Pinpoint the cell where the given text exists, returning its [X, Y] midpoint coordinate. 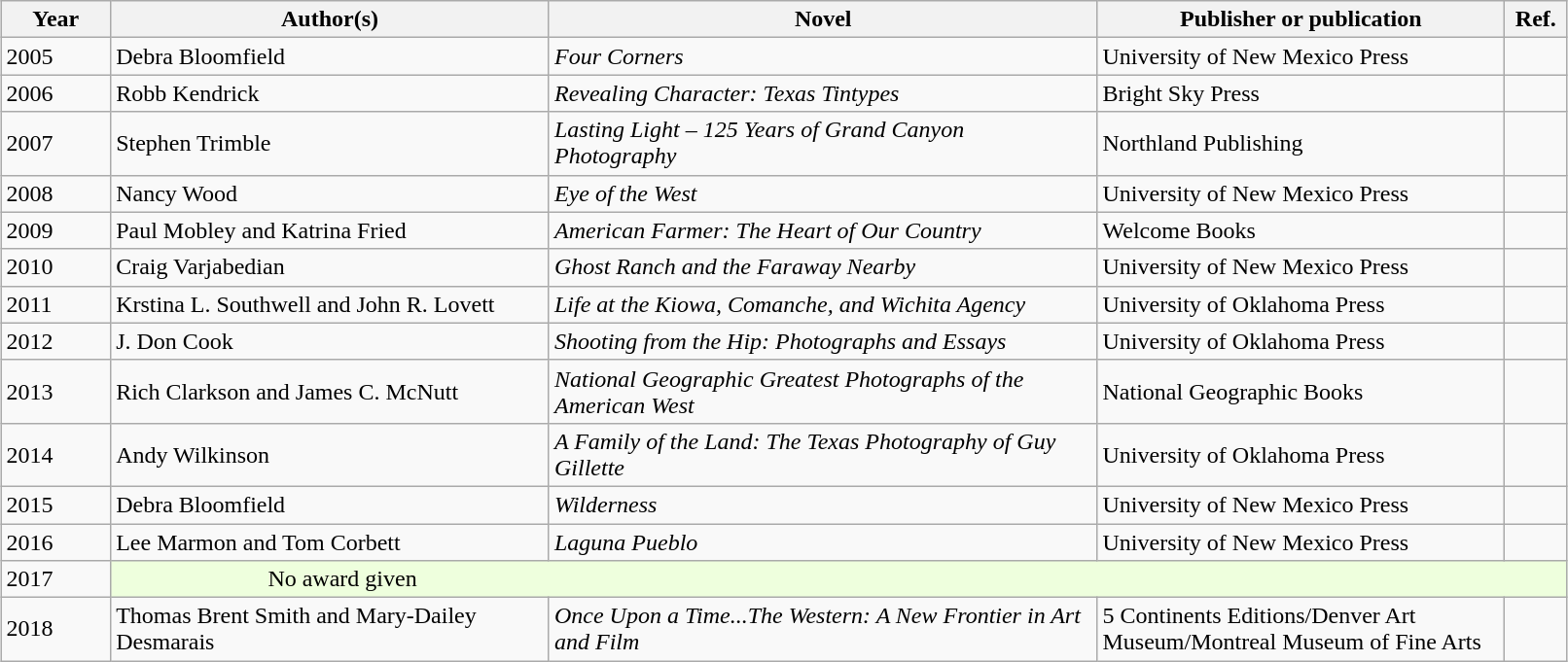
A Family of the Land: The Texas Photography of Guy Gillette [823, 455]
Thomas Brent Smith and Mary-Dailey Desmarais [331, 630]
Wilderness [823, 505]
2009 [56, 230]
J. Don Cook [331, 341]
Ghost Ranch and the Faraway Nearby [823, 267]
Shooting from the Hip: Photographs and Essays [823, 341]
Year [56, 19]
2017 [56, 579]
Welcome Books [1301, 230]
Robb Kendrick [331, 93]
2008 [56, 193]
Paul Mobley and Katrina Fried [331, 230]
Publisher or publication [1301, 19]
Lee Marmon and Tom Corbett [331, 541]
National Geographic Books [1301, 391]
Craig Varjabedian [331, 267]
Northland Publishing [1301, 144]
Revealing Character: Texas Tintypes [823, 93]
Once Upon a Time...The Western: A New Frontier in Art and Film [823, 630]
2018 [56, 630]
Andy Wilkinson [331, 455]
Novel [823, 19]
Author(s) [331, 19]
Ref. [1536, 19]
National Geographic Greatest Photographs of the American West [823, 391]
Krstina L. Southwell and John R. Lovett [331, 304]
Lasting Light – 125 Years of Grand Canyon Photography [823, 144]
2007 [56, 144]
2012 [56, 341]
2015 [56, 505]
Laguna Pueblo [823, 541]
2006 [56, 93]
2016 [56, 541]
5 Continents Editions/Denver Art Museum/Montreal Museum of Fine Arts [1301, 630]
2011 [56, 304]
Life at the Kiowa, Comanche, and Wichita Agency [823, 304]
Four Corners [823, 56]
No award given [838, 579]
Stephen Trimble [331, 144]
2005 [56, 56]
2014 [56, 455]
Bright Sky Press [1301, 93]
Rich Clarkson and James C. McNutt [331, 391]
Nancy Wood [331, 193]
American Farmer: The Heart of Our Country [823, 230]
2010 [56, 267]
2013 [56, 391]
Eye of the West [823, 193]
